Extract the (x, y) coordinate from the center of the cell holding the provided text.  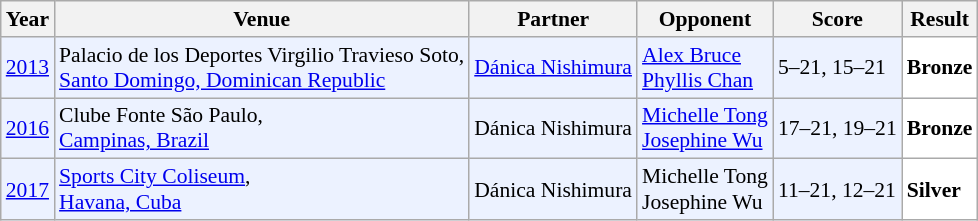
Opponent (705, 19)
5–21, 15–21 (838, 68)
Palacio de los Deportes Virgilio Travieso Soto,Santo Domingo, Dominican Republic (262, 68)
2013 (28, 68)
Year (28, 19)
Clube Fonte São Paulo,Campinas, Brazil (262, 128)
2017 (28, 190)
Result (940, 19)
2016 (28, 128)
Sports City Coliseum,Havana, Cuba (262, 190)
Score (838, 19)
Silver (940, 190)
Venue (262, 19)
Alex Bruce Phyllis Chan (705, 68)
17–21, 19–21 (838, 128)
11–21, 12–21 (838, 190)
Partner (553, 19)
